Output the (x, y) coordinate of the center of the cell containing the given text.  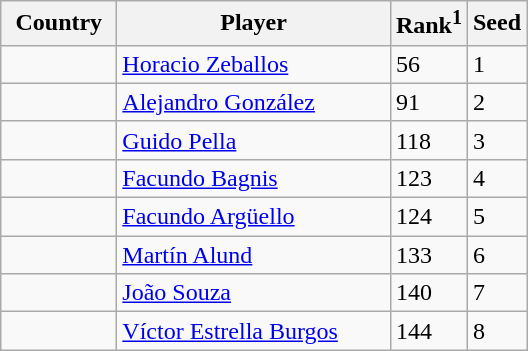
Player (254, 24)
Alejandro González (254, 102)
2 (496, 102)
144 (428, 331)
4 (496, 178)
7 (496, 293)
Guido Pella (254, 140)
Seed (496, 24)
Country (59, 24)
118 (428, 140)
3 (496, 140)
6 (496, 255)
Víctor Estrella Burgos (254, 331)
Rank1 (428, 24)
123 (428, 178)
91 (428, 102)
140 (428, 293)
Facundo Bagnis (254, 178)
Horacio Zeballos (254, 64)
1 (496, 64)
5 (496, 217)
João Souza (254, 293)
124 (428, 217)
56 (428, 64)
Martín Alund (254, 255)
133 (428, 255)
8 (496, 331)
Facundo Argüello (254, 217)
